Determine the [X, Y] coordinate at the center of the cell enclosing the given text.  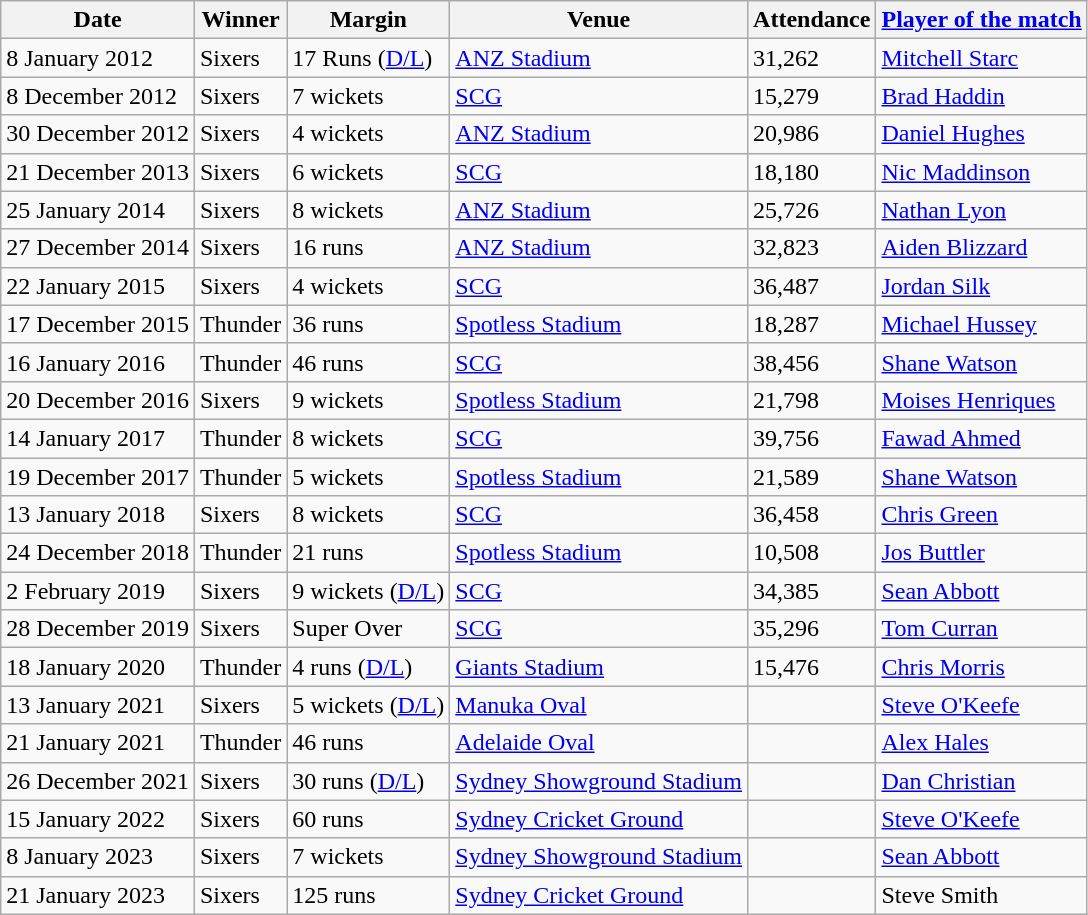
Mitchell Starc [982, 58]
38,456 [812, 362]
25 January 2014 [98, 210]
6 wickets [368, 172]
13 January 2018 [98, 515]
Attendance [812, 20]
Aiden Blizzard [982, 248]
Chris Morris [982, 667]
Manuka Oval [599, 705]
Nathan Lyon [982, 210]
22 January 2015 [98, 286]
39,756 [812, 438]
Jos Buttler [982, 553]
Daniel Hughes [982, 134]
19 December 2017 [98, 477]
36,458 [812, 515]
15 January 2022 [98, 819]
8 December 2012 [98, 96]
21,798 [812, 400]
10,508 [812, 553]
Margin [368, 20]
15,476 [812, 667]
5 wickets (D/L) [368, 705]
36 runs [368, 324]
Dan Christian [982, 781]
9 wickets (D/L) [368, 591]
5 wickets [368, 477]
Giants Stadium [599, 667]
Date [98, 20]
Player of the match [982, 20]
13 January 2021 [98, 705]
Tom Curran [982, 629]
Alex Hales [982, 743]
Adelaide Oval [599, 743]
26 December 2021 [98, 781]
24 December 2018 [98, 553]
25,726 [812, 210]
Super Over [368, 629]
28 December 2019 [98, 629]
17 Runs (D/L) [368, 58]
15,279 [812, 96]
20 December 2016 [98, 400]
Michael Hussey [982, 324]
34,385 [812, 591]
21 December 2013 [98, 172]
18,287 [812, 324]
30 December 2012 [98, 134]
2 February 2019 [98, 591]
32,823 [812, 248]
17 December 2015 [98, 324]
60 runs [368, 819]
9 wickets [368, 400]
20,986 [812, 134]
8 January 2023 [98, 857]
30 runs (D/L) [368, 781]
Brad Haddin [982, 96]
Fawad Ahmed [982, 438]
125 runs [368, 895]
21,589 [812, 477]
Venue [599, 20]
4 runs (D/L) [368, 667]
27 December 2014 [98, 248]
8 January 2012 [98, 58]
18,180 [812, 172]
36,487 [812, 286]
35,296 [812, 629]
14 January 2017 [98, 438]
Jordan Silk [982, 286]
21 runs [368, 553]
21 January 2023 [98, 895]
31,262 [812, 58]
16 runs [368, 248]
Moises Henriques [982, 400]
Steve Smith [982, 895]
21 January 2021 [98, 743]
Winner [240, 20]
Nic Maddinson [982, 172]
16 January 2016 [98, 362]
18 January 2020 [98, 667]
Chris Green [982, 515]
